Scan for the cell matching the given text and deliver its (x, y) coordinate at center. 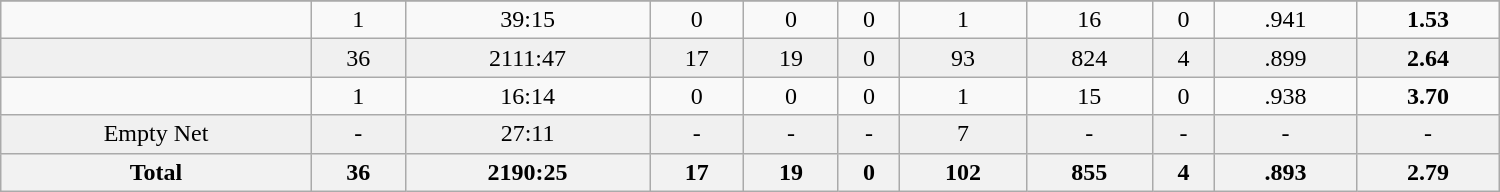
.899 (1285, 58)
15 (1089, 96)
855 (1089, 172)
.893 (1285, 172)
Empty Net (156, 134)
3.70 (1428, 96)
39:15 (527, 20)
2190:25 (527, 172)
7 (963, 134)
102 (963, 172)
27:11 (527, 134)
1.53 (1428, 20)
16:14 (527, 96)
2.64 (1428, 58)
2.79 (1428, 172)
93 (963, 58)
2111:47 (527, 58)
16 (1089, 20)
Total (156, 172)
.941 (1285, 20)
.938 (1285, 96)
824 (1089, 58)
